Capture the cell that displays the provided text and extract its [x, y] central coordinate. 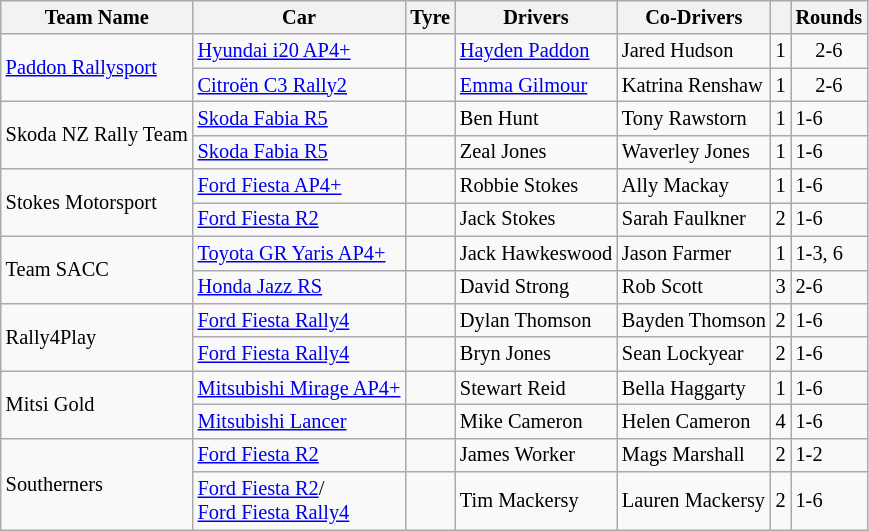
Jason Farmer [694, 253]
Ally Mackay [694, 186]
3 [781, 287]
Citroën C3 Rally2 [300, 85]
Paddon Rallysport [97, 68]
Ben Hunt [536, 118]
Mike Cameron [536, 421]
Bayden Thomson [694, 320]
Helen Cameron [694, 421]
Ford Fiesta R2/Ford Fiesta Rally4 [300, 501]
Stokes Motorsport [97, 202]
Waverley Jones [694, 152]
Jack Stokes [536, 219]
Mitsubishi Lancer [300, 421]
Sean Lockyear [694, 354]
Sarah Faulkner [694, 219]
Emma Gilmour [536, 85]
David Strong [536, 287]
Bryn Jones [536, 354]
Honda Jazz RS [300, 287]
Robbie Stokes [536, 186]
Stewart Reid [536, 388]
Tyre [430, 17]
Zeal Jones [536, 152]
Team Name [97, 17]
Hayden Paddon [536, 51]
Skoda NZ Rally Team [97, 134]
Rally4Play [97, 336]
Bella Haggarty [694, 388]
Jared Hudson [694, 51]
Mitsi Gold [97, 404]
4 [781, 421]
Katrina Renshaw [694, 85]
James Worker [536, 455]
Tony Rawstorn [694, 118]
Dylan Thomson [536, 320]
1-3, 6 [830, 253]
Rob Scott [694, 287]
Co-Drivers [694, 17]
Car [300, 17]
Toyota GR Yaris AP4+ [300, 253]
Tim Mackersy [536, 501]
Team SACC [97, 270]
1-2 [830, 455]
Mags Marshall [694, 455]
Drivers [536, 17]
Hyundai i20 AP4+ [300, 51]
Rounds [830, 17]
Mitsubishi Mirage AP4+ [300, 388]
Lauren Mackersy [694, 501]
Southerners [97, 484]
Jack Hawkeswood [536, 253]
Ford Fiesta AP4+ [300, 186]
